Scan for the cell matching the given text and deliver its (x, y) coordinate at center. 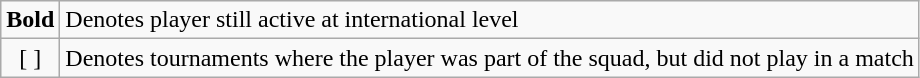
Denotes player still active at international level (490, 20)
Denotes tournaments where the player was part of the squad, but did not play in a match (490, 58)
Bold (30, 20)
[ ] (30, 58)
